For the text-containing cell, return its midpoint in [x, y] coordinate format. 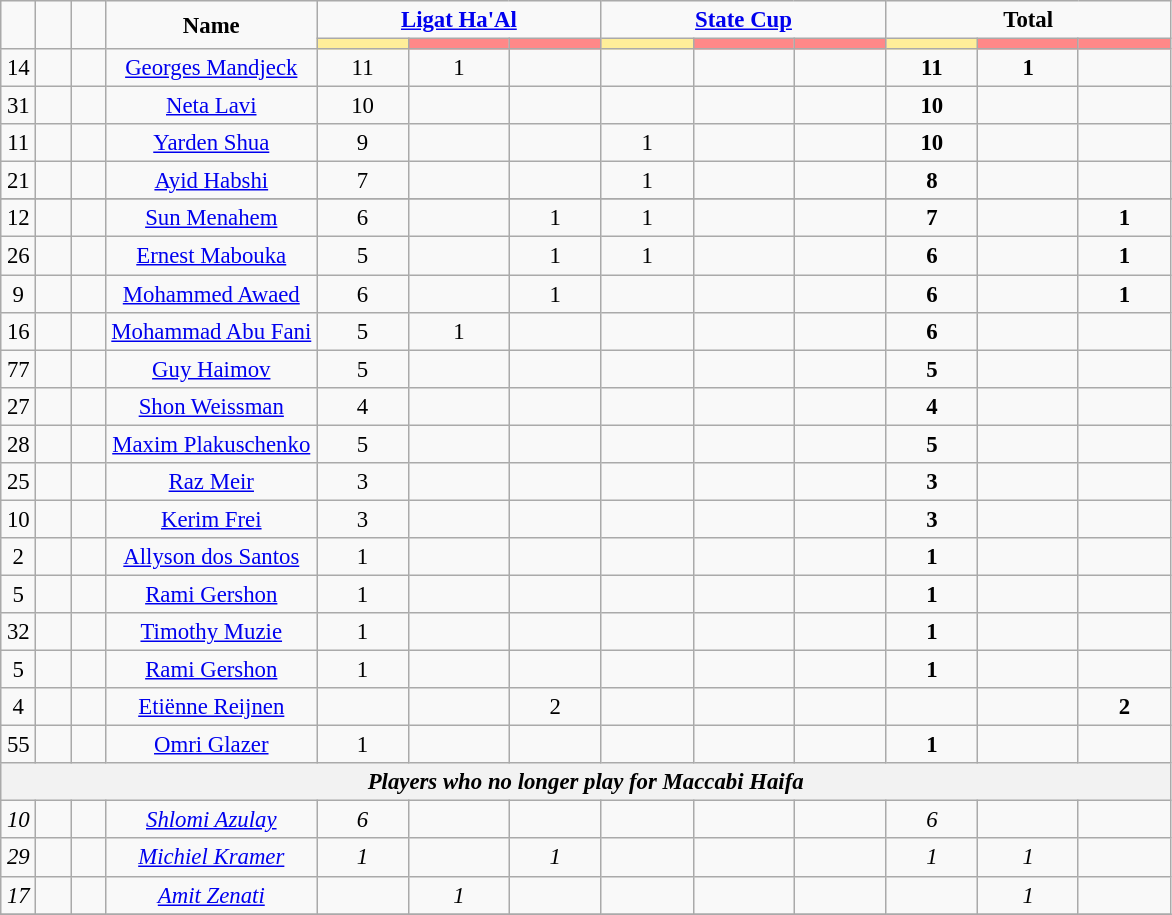
77 [18, 369]
Guy Haimov [212, 369]
32 [18, 632]
Shlomi Azulay [212, 820]
31 [18, 106]
16 [18, 331]
21 [18, 181]
27 [18, 406]
Allyson dos Santos [212, 557]
Timothy Muzie [212, 632]
Sun Menahem [212, 219]
28 [18, 444]
Players who no longer play for Maccabi Haifa [586, 782]
Michiel Kramer [212, 858]
Neta Lavi [212, 106]
Maxim Plakuschenko [212, 444]
17 [18, 895]
Omri Glazer [212, 745]
Ernest Mabouka [212, 256]
Mohammad Abu Fani [212, 331]
Etiënne Reijnen [212, 707]
12 [18, 219]
26 [18, 256]
Raz Meir [212, 482]
Ligat Ha'Al [460, 20]
State Cup [744, 20]
Kerim Frei [212, 519]
Ayid Habshi [212, 181]
Amit Zenati [212, 895]
55 [18, 745]
Georges Mandjeck [212, 68]
25 [18, 482]
Shon Weissman [212, 406]
14 [18, 68]
29 [18, 858]
8 [932, 181]
Name [212, 25]
Yarden Shua [212, 143]
Total [1028, 20]
Mohammed Awaed [212, 294]
